Output the (X, Y) coordinate of the center of the cell containing the given text.  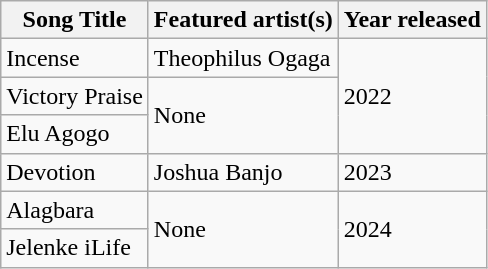
Incense (75, 58)
Featured artist(s) (243, 20)
Jelenke iLife (75, 248)
Victory Praise (75, 96)
2024 (412, 229)
Year released (412, 20)
Song Title (75, 20)
Theophilus Ogaga (243, 58)
2022 (412, 96)
Alagbara (75, 210)
Devotion (75, 172)
Elu Agogo (75, 134)
Joshua Banjo (243, 172)
2023 (412, 172)
